Determine the [X, Y] coordinate at the center of the cell enclosing the given text.  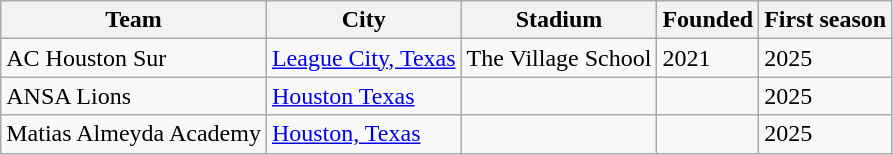
The Village School [559, 58]
ANSA Lions [134, 96]
League City, Texas [364, 58]
City [364, 20]
Houston, Texas [364, 134]
Matias Almeyda Academy [134, 134]
Stadium [559, 20]
First season [826, 20]
Houston Texas [364, 96]
AC Houston Sur [134, 58]
Founded [708, 20]
2021 [708, 58]
Team [134, 20]
